Extract the [x, y] coordinate from the center of the cell holding the provided text.  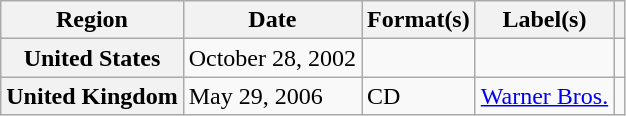
Date [272, 20]
CD [419, 96]
Warner Bros. [544, 96]
United Kingdom [92, 96]
May 29, 2006 [272, 96]
Region [92, 20]
United States [92, 58]
October 28, 2002 [272, 58]
Label(s) [544, 20]
Format(s) [419, 20]
